Pinpoint the cell where the given text exists, returning its [x, y] midpoint coordinate. 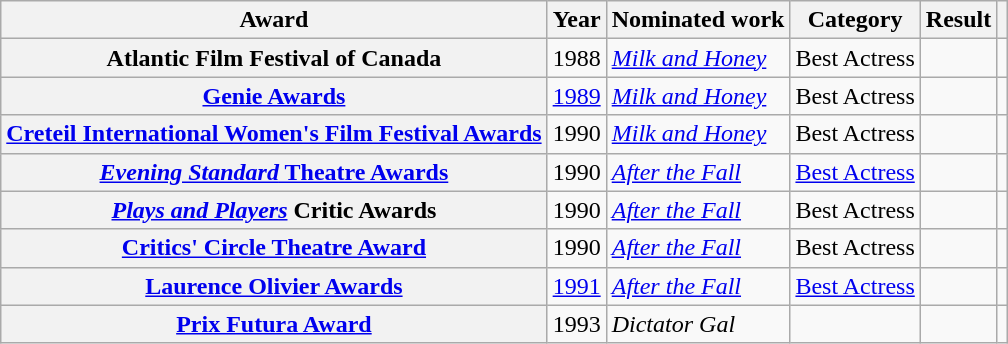
Category [855, 20]
Result [958, 20]
Plays and Players Critic Awards [274, 210]
1988 [576, 58]
Year [576, 20]
Genie Awards [274, 96]
Atlantic Film Festival of Canada [274, 58]
Award [274, 20]
1989 [576, 96]
Laurence Olivier Awards [274, 286]
Creteil International Women's Film Festival Awards [274, 134]
Evening Standard Theatre Awards [274, 172]
Dictator Gal [698, 324]
Nominated work [698, 20]
Critics' Circle Theatre Award [274, 248]
Prix Futura Award [274, 324]
1991 [576, 286]
1993 [576, 324]
